Scan for the cell matching the given text and deliver its [x, y] coordinate at center. 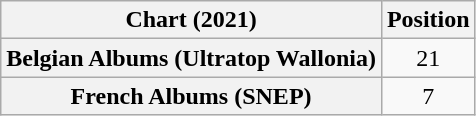
21 [428, 58]
Belgian Albums (Ultratop Wallonia) [192, 58]
7 [428, 96]
French Albums (SNEP) [192, 96]
Position [428, 20]
Chart (2021) [192, 20]
